Determine the (X, Y) coordinate at the center of the cell enclosing the given text.  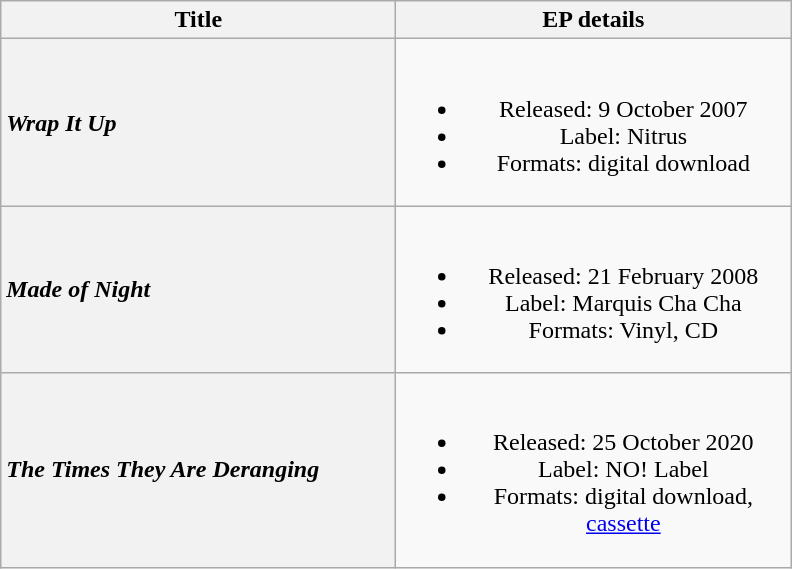
Title (198, 20)
Released: 9 October 2007Label: NitrusFormats: digital download (594, 122)
Released: 25 October 2020Label: NO! LabelFormats: digital download, cassette (594, 470)
Wrap It Up (198, 122)
EP details (594, 20)
Released: 21 February 2008Label: Marquis Cha ChaFormats: Vinyl, CD (594, 290)
Made of Night (198, 290)
The Times They Are Deranging (198, 470)
